Capture the cell that displays the provided text and extract its [x, y] central coordinate. 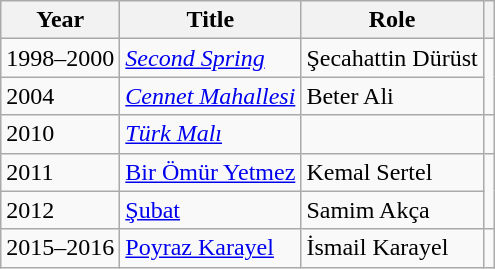
Poyraz Karayel [210, 248]
İsmail Karayel [392, 248]
Beter Ali [392, 96]
2004 [60, 96]
Role [392, 20]
Cennet Mahallesi [210, 96]
2010 [60, 134]
Year [60, 20]
Title [210, 20]
2012 [60, 210]
Kemal Sertel [392, 172]
Şecahattin Dürüst [392, 58]
Türk Malı [210, 134]
2011 [60, 172]
Şubat [210, 210]
Bir Ömür Yetmez [210, 172]
2015–2016 [60, 248]
1998–2000 [60, 58]
Samim Akça [392, 210]
Second Spring [210, 58]
